Extract the [X, Y] coordinate from the center of the cell holding the provided text.  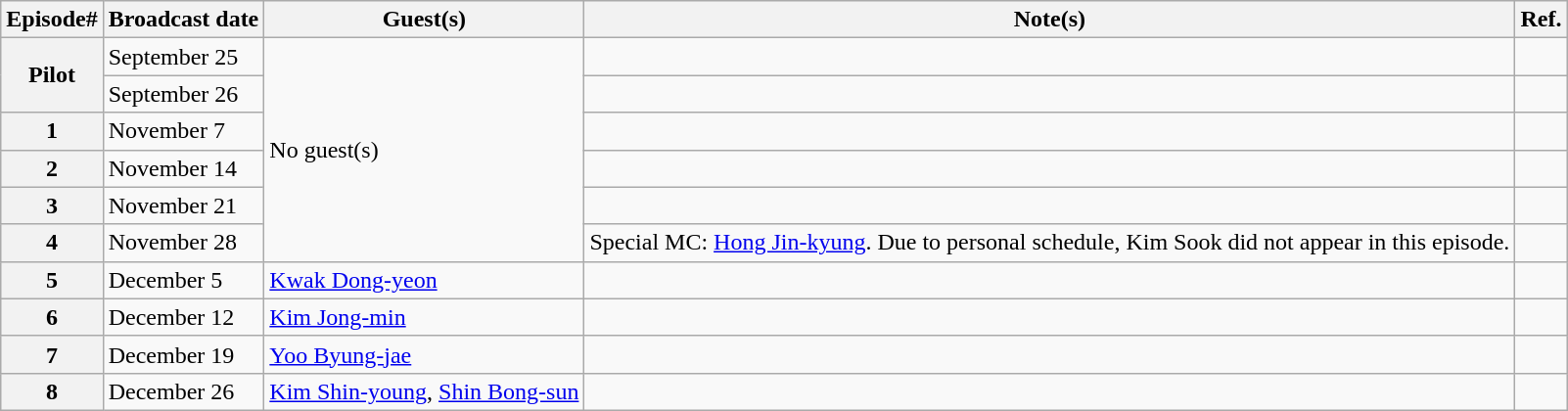
1 [52, 131]
Episode# [52, 20]
December 19 [184, 354]
Guest(s) [425, 20]
December 26 [184, 391]
Yoo Byung-jae [425, 354]
September 26 [184, 94]
Ref. [1541, 20]
8 [52, 391]
Kim Jong-min [425, 317]
2 [52, 168]
Broadcast date [184, 20]
Special MC: Hong Jin-kyung. Due to personal schedule, Kim Sook did not appear in this episode. [1049, 243]
Kwak Dong-yeon [425, 280]
November 14 [184, 168]
6 [52, 317]
November 28 [184, 243]
3 [52, 205]
7 [52, 354]
November 21 [184, 205]
Pilot [52, 75]
November 7 [184, 131]
December 5 [184, 280]
Note(s) [1049, 20]
September 25 [184, 57]
Kim Shin-young, Shin Bong-sun [425, 391]
No guest(s) [425, 150]
4 [52, 243]
December 12 [184, 317]
5 [52, 280]
